Provide the [x, y] coordinate of the cell's center where the given text is located.  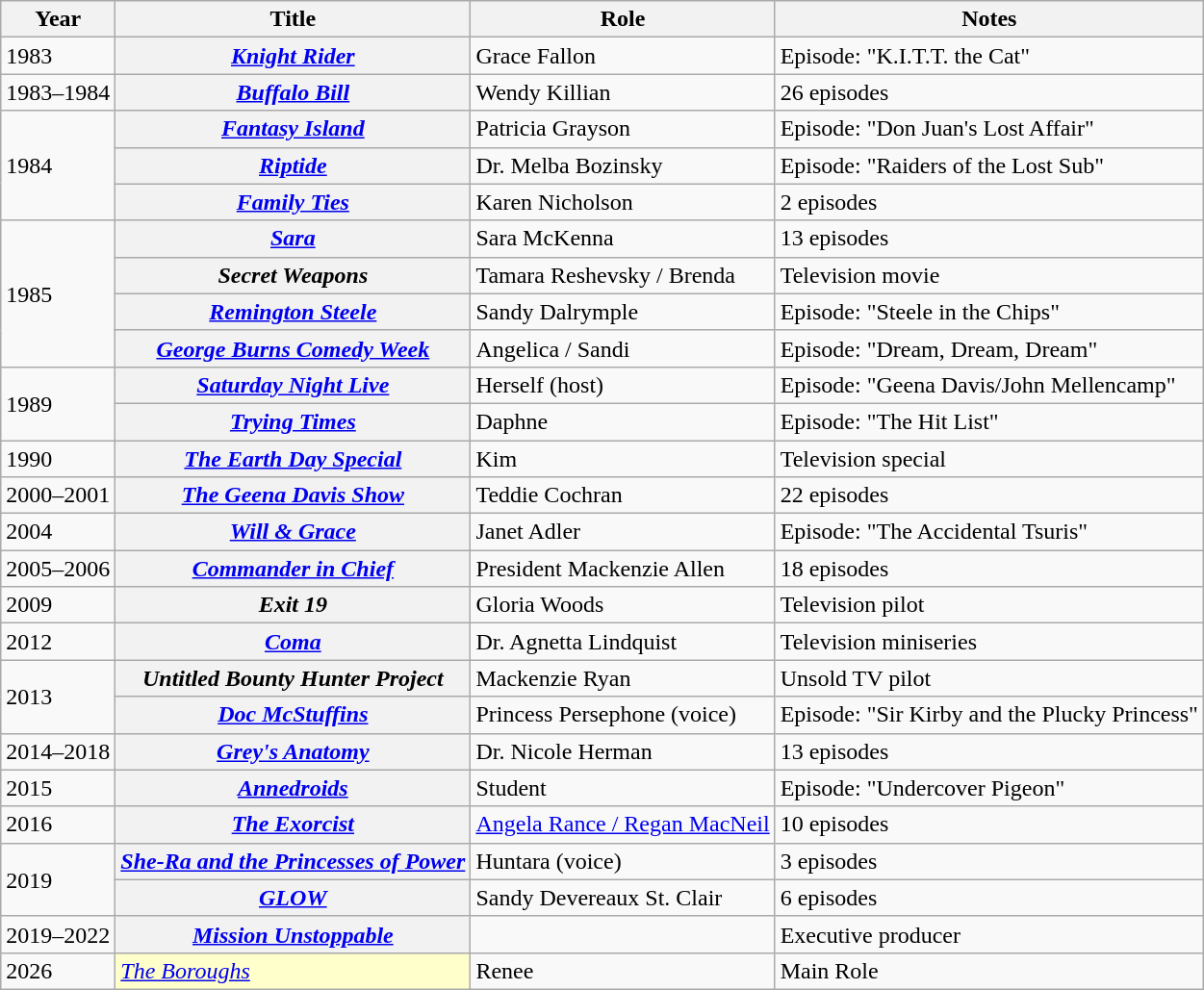
Episode: "The Accidental Tsuris" [989, 532]
Teddie Cochran [623, 495]
Patricia Grayson [623, 129]
Huntara (voice) [623, 861]
Unsold TV pilot [989, 678]
Sandy Devereaux St. Clair [623, 898]
Sara [293, 239]
1983 [58, 56]
The Geena Davis Show [293, 495]
1990 [58, 459]
Angela Rance / Regan MacNeil [623, 825]
Riptide [293, 165]
George Burns Comedy Week [293, 348]
Remington Steele [293, 312]
Episode: "K.I.T.T. the Cat" [989, 56]
Television special [989, 459]
Title [293, 19]
Princess Persephone (voice) [623, 715]
Episode: "Steele in the Chips" [989, 312]
1983–1984 [58, 92]
Television movie [989, 275]
Karen Nicholson [623, 202]
2 episodes [989, 202]
Annedroids [293, 788]
The Exorcist [293, 825]
Episode: "Undercover Pigeon" [989, 788]
Executive producer [989, 934]
Episode: "Raiders of the Lost Sub" [989, 165]
Will & Grace [293, 532]
Untitled Bounty Hunter Project [293, 678]
2019 [58, 879]
Tamara Reshevsky / Brenda [623, 275]
Sara McKenna [623, 239]
Kim [623, 459]
Episode: "Sir Kirby and the Plucky Princess" [989, 715]
Wendy Killian [623, 92]
6 episodes [989, 898]
Daphne [623, 421]
Notes [989, 19]
GLOW [293, 898]
Gloria Woods [623, 605]
President Mackenzie Allen [623, 569]
2004 [58, 532]
Knight Rider [293, 56]
2014–2018 [58, 751]
2013 [58, 697]
Janet Adler [623, 532]
Episode: "Dream, Dream, Dream" [989, 348]
1989 [58, 403]
2026 [58, 971]
Doc McStuffins [293, 715]
The Boroughs [293, 971]
1985 [58, 293]
2005–2006 [58, 569]
Family Ties [293, 202]
Student [623, 788]
Herself (host) [623, 385]
Exit 19 [293, 605]
2012 [58, 642]
Dr. Melba Bozinsky [623, 165]
Year [58, 19]
1984 [58, 165]
18 episodes [989, 569]
3 episodes [989, 861]
Grace Fallon [623, 56]
Television miniseries [989, 642]
2019–2022 [58, 934]
2016 [58, 825]
Commander in Chief [293, 569]
Coma [293, 642]
Mission Unstoppable [293, 934]
10 episodes [989, 825]
Fantasy Island [293, 129]
Episode: "The Hit List" [989, 421]
Renee [623, 971]
Mackenzie Ryan [623, 678]
2015 [58, 788]
Sandy Dalrymple [623, 312]
Secret Weapons [293, 275]
She-Ra and the Princesses of Power [293, 861]
Dr. Nicole Herman [623, 751]
Episode: "Geena Davis/John Mellencamp" [989, 385]
Angelica / Sandi [623, 348]
The Earth Day Special [293, 459]
Buffalo Bill [293, 92]
Role [623, 19]
Episode: "Don Juan's Lost Affair" [989, 129]
26 episodes [989, 92]
Trying Times [293, 421]
Saturday Night Live [293, 385]
Main Role [989, 971]
2009 [58, 605]
2000–2001 [58, 495]
Grey's Anatomy [293, 751]
Television pilot [989, 605]
22 episodes [989, 495]
Dr. Agnetta Lindquist [623, 642]
